Detect which cell encompasses the target text, then output its (x, y) center coordinate. 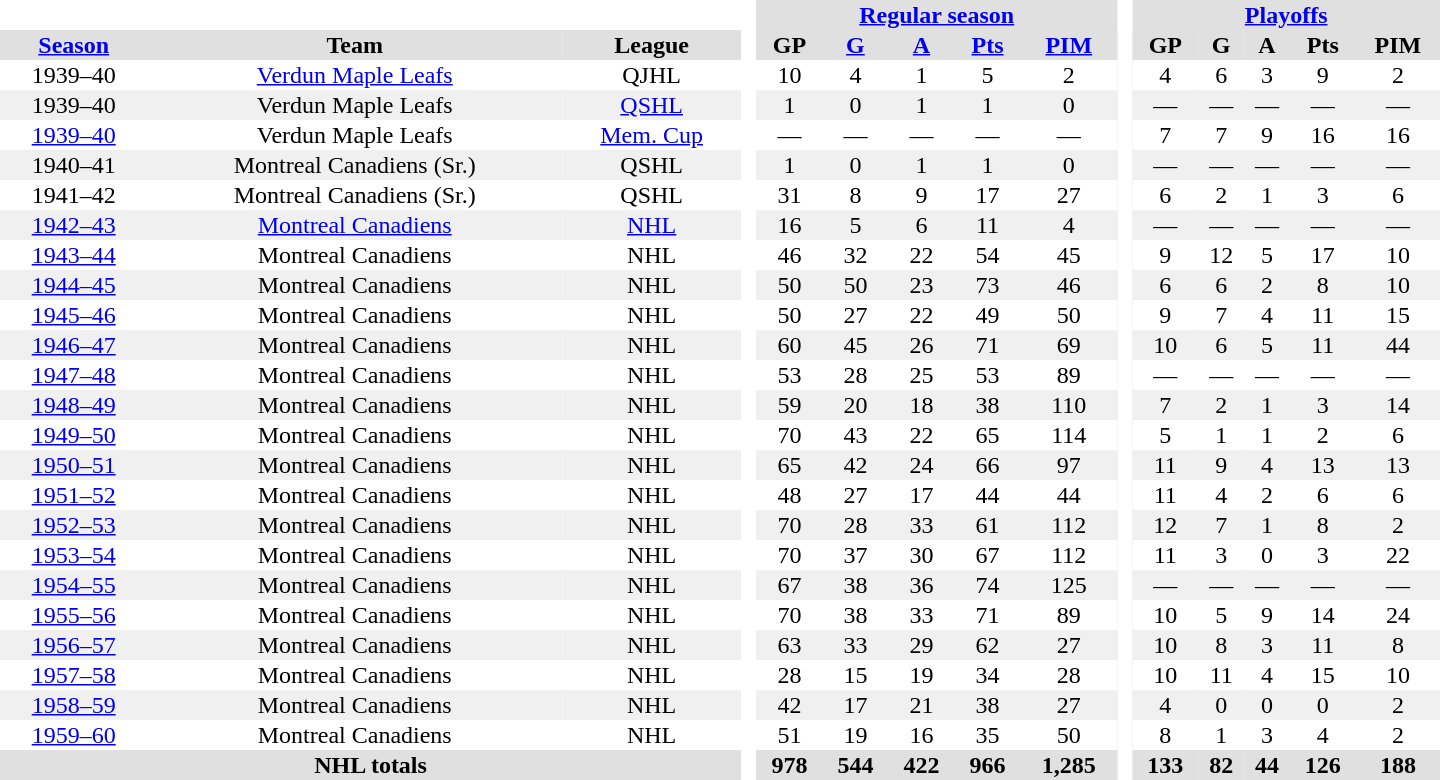
1956–57 (74, 645)
31 (789, 195)
34 (987, 675)
18 (921, 405)
1941–42 (74, 195)
61 (987, 525)
1949–50 (74, 435)
1945–46 (74, 315)
74 (987, 585)
1955–56 (74, 615)
36 (921, 585)
NHL totals (370, 765)
Playoffs (1286, 15)
1950–51 (74, 465)
Team (354, 45)
48 (789, 495)
QJHL (652, 75)
1,285 (1070, 765)
1951–52 (74, 495)
26 (921, 345)
69 (1070, 345)
32 (855, 255)
60 (789, 345)
544 (855, 765)
1940–41 (74, 165)
43 (855, 435)
422 (921, 765)
54 (987, 255)
51 (789, 735)
133 (1165, 765)
1943–44 (74, 255)
Mem. Cup (652, 135)
126 (1323, 765)
35 (987, 735)
1944–45 (74, 285)
110 (1070, 405)
66 (987, 465)
League (652, 45)
1957–58 (74, 675)
1946–47 (74, 345)
1952–53 (74, 525)
29 (921, 645)
1958–59 (74, 705)
125 (1070, 585)
82 (1221, 765)
73 (987, 285)
966 (987, 765)
1959–60 (74, 735)
37 (855, 555)
114 (1070, 435)
23 (921, 285)
62 (987, 645)
30 (921, 555)
1948–49 (74, 405)
1947–48 (74, 375)
21 (921, 705)
1942–43 (74, 225)
1953–54 (74, 555)
20 (855, 405)
25 (921, 375)
49 (987, 315)
59 (789, 405)
Season (74, 45)
978 (789, 765)
97 (1070, 465)
Regular season (936, 15)
1954–55 (74, 585)
188 (1398, 765)
63 (789, 645)
